Pinpoint the cell where the given text exists, returning its (X, Y) midpoint coordinate. 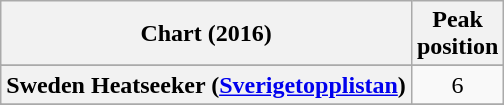
Chart (2016) (206, 34)
Sweden Heatseeker (Sverigetopplistan) (206, 85)
Peak position (457, 34)
6 (457, 85)
